Determine the [x, y] coordinate at the center of the cell enclosing the given text.  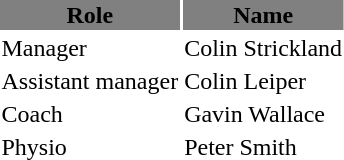
Name [264, 15]
Assistant manager [90, 81]
Coach [90, 114]
Role [90, 15]
Colin Leiper [264, 81]
Manager [90, 48]
Colin Strickland [264, 48]
Gavin Wallace [264, 114]
